From the cell containing the given text, extract its center point as [X, Y] coordinate. 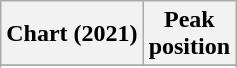
Peakposition [189, 34]
Chart (2021) [72, 34]
